Extract the (x, y) coordinate from the center of the cell holding the provided text.  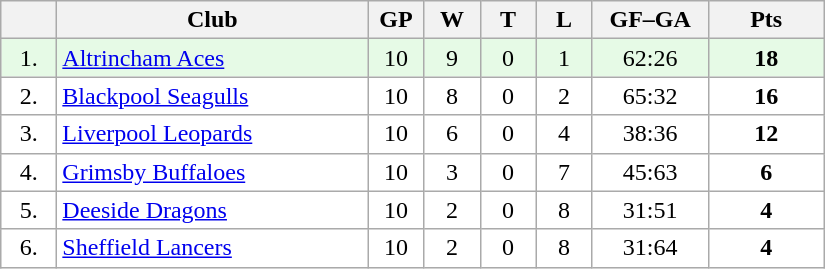
31:64 (650, 248)
Pts (766, 20)
Club (212, 20)
1. (29, 58)
Sheffield Lancers (212, 248)
12 (766, 134)
2. (29, 96)
62:26 (650, 58)
Altrincham Aces (212, 58)
45:63 (650, 172)
31:51 (650, 210)
Liverpool Leopards (212, 134)
16 (766, 96)
4. (29, 172)
18 (766, 58)
65:32 (650, 96)
GP (396, 20)
1 (564, 58)
7 (564, 172)
6. (29, 248)
Blackpool Seagulls (212, 96)
T (508, 20)
GF–GA (650, 20)
Grimsby Buffaloes (212, 172)
38:36 (650, 134)
3 (452, 172)
Deeside Dragons (212, 210)
L (564, 20)
3. (29, 134)
W (452, 20)
5. (29, 210)
9 (452, 58)
